Determine the (X, Y) coordinate at the center of the cell enclosing the given text.  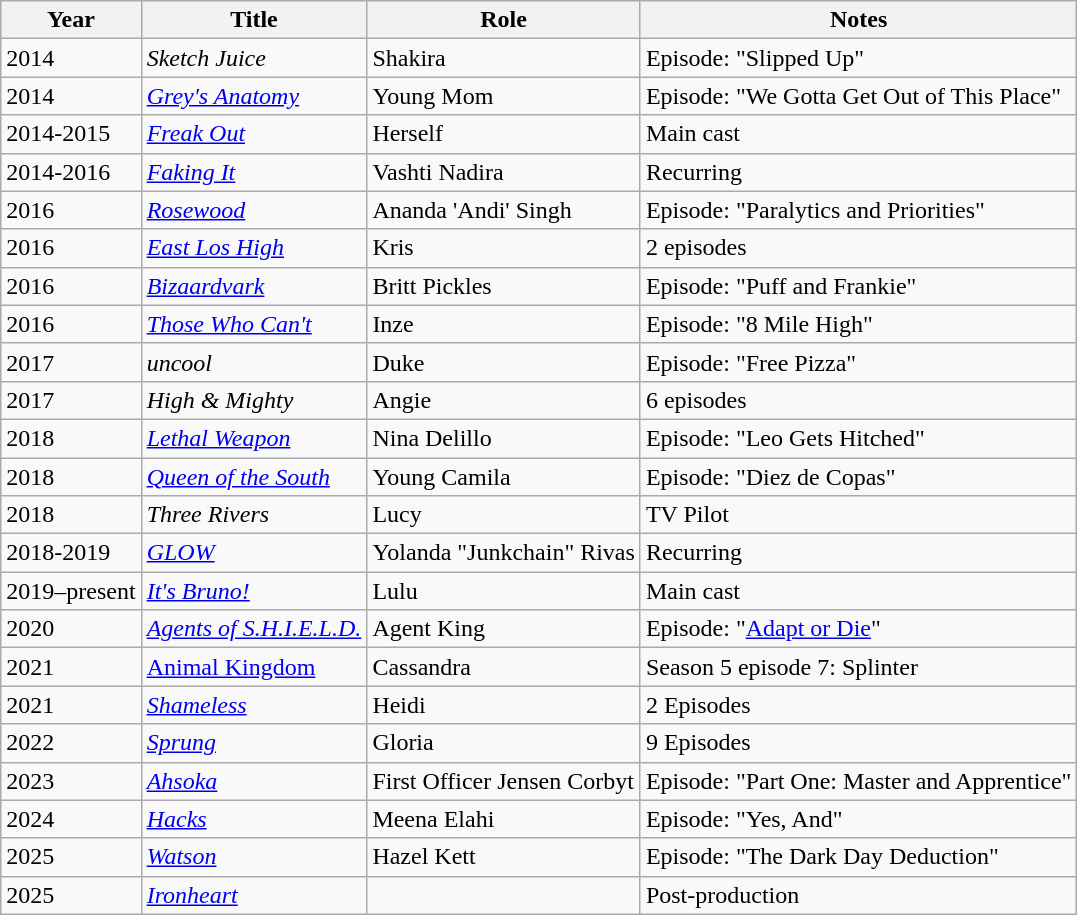
Gloria (504, 743)
Lulu (504, 591)
Faking It (254, 172)
Queen of the South (254, 477)
uncool (254, 362)
Ahsoka (254, 781)
Angie (504, 400)
Episode: "Diez de Copas" (858, 477)
Episode: "Free Pizza" (858, 362)
Ironheart (254, 895)
Rosewood (254, 210)
2 Episodes (858, 705)
Episode: "We Gotta Get Out of This Place" (858, 96)
Shakira (504, 58)
It's Bruno! (254, 591)
Yolanda "Junkchain" Rivas (504, 553)
Post-production (858, 895)
2019–present (71, 591)
Grey's Anatomy (254, 96)
Hazel Kett (504, 857)
Watson (254, 857)
2 episodes (858, 248)
2014-2015 (71, 134)
Young Mom (504, 96)
Episode: "Adapt or Die" (858, 629)
Vashti Nadira (504, 172)
Notes (858, 20)
2018-2019 (71, 553)
Herself (504, 134)
Britt Pickles (504, 286)
Sketch Juice (254, 58)
Kris (504, 248)
Episode: "Part One: Master and Apprentice" (858, 781)
Meena Elahi (504, 819)
Title (254, 20)
Bizaardvark (254, 286)
6 episodes (858, 400)
GLOW (254, 553)
Episode: "Yes, And" (858, 819)
Episode: "Puff and Frankie" (858, 286)
Hacks (254, 819)
Duke (504, 362)
Agent King (504, 629)
Young Camila (504, 477)
Shameless (254, 705)
Sprung (254, 743)
Episode: "Leo Gets Hitched" (858, 438)
Episode: "8 Mile High" (858, 324)
Episode: "Slipped Up" (858, 58)
Lucy (504, 515)
Freak Out (254, 134)
High & Mighty (254, 400)
Season 5 episode 7: Splinter (858, 667)
Ananda 'Andi' Singh (504, 210)
Agents of S.H.I.E.L.D. (254, 629)
Animal Kingdom (254, 667)
Year (71, 20)
Three Rivers (254, 515)
2023 (71, 781)
Inze (504, 324)
Role (504, 20)
2020 (71, 629)
2022 (71, 743)
9 Episodes (858, 743)
Those Who Can't (254, 324)
Lethal Weapon (254, 438)
TV Pilot (858, 515)
Cassandra (504, 667)
2024 (71, 819)
Episode: "The Dark Day Deduction" (858, 857)
2014-2016 (71, 172)
Nina Delillo (504, 438)
First Officer Jensen Corbyt (504, 781)
Episode: "Paralytics and Priorities" (858, 210)
Heidi (504, 705)
East Los High (254, 248)
